Capture the cell that displays the provided text and extract its (X, Y) central coordinate. 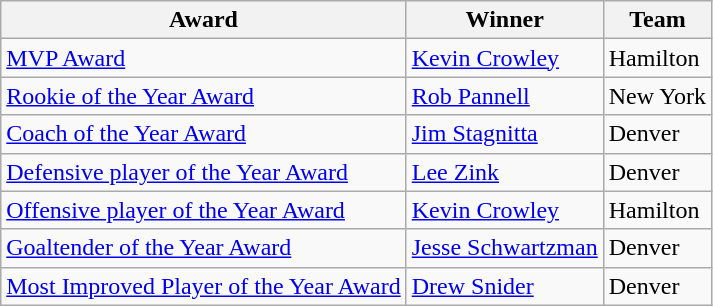
Most Improved Player of the Year Award (204, 286)
MVP Award (204, 58)
Offensive player of the Year Award (204, 210)
Rob Pannell (504, 96)
Coach of the Year Award (204, 134)
Jesse Schwartzman (504, 248)
Jim Stagnitta (504, 134)
Goaltender of the Year Award (204, 248)
New York (657, 96)
Rookie of the Year Award (204, 96)
Lee Zink (504, 172)
Award (204, 20)
Winner (504, 20)
Drew Snider (504, 286)
Defensive player of the Year Award (204, 172)
Team (657, 20)
